From the cell containing the given text, extract its center point as (X, Y) coordinate. 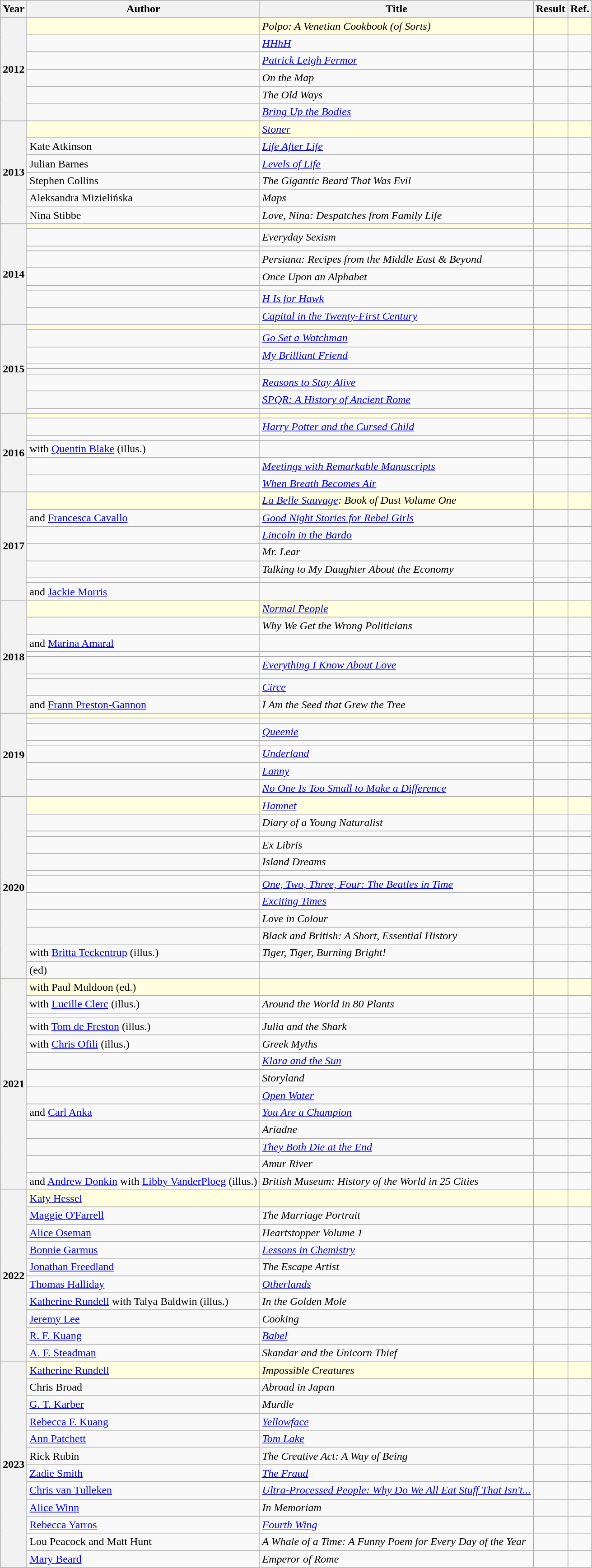
My Brilliant Friend (396, 355)
Amur River (396, 1164)
Go Set a Watchman (396, 338)
Exciting Times (396, 901)
Otherlands (396, 1284)
Katherine Rundell with Talya Baldwin (illus.) (144, 1301)
2013 (14, 172)
Yellowface (396, 1422)
No One Is Too Small to Make a Difference (396, 788)
When Breath Becomes Air (396, 483)
Tiger, Tiger, Burning Bright! (396, 953)
A Whale of a Time: A Funny Poem for Every Day of the Year (396, 1542)
They Both Die at the End (396, 1147)
Levels of Life (396, 163)
Open Water (396, 1095)
Emperor of Rome (396, 1559)
2021 (14, 1084)
Skandar and the Unicorn Thief (396, 1353)
Bonnie Garmus (144, 1250)
The Gigantic Beard That Was Evil (396, 181)
Maps (396, 198)
2012 (14, 69)
Alice Winn (144, 1508)
Meetings with Remarkable Manuscripts (396, 466)
HHhH (396, 43)
Fourth Wing (396, 1525)
Mary Beard (144, 1559)
H Is for Hawk (396, 299)
Life After Life (396, 146)
I Am the Seed that Grew the Tree (396, 705)
Klara and the Sun (396, 1061)
Lincoln in the Bardo (396, 535)
Rick Rubin (144, 1456)
Hamnet (396, 805)
Polpo: A Venetian Cookbook (of Sorts) (396, 26)
and Andrew Donkin with Libby VanderPloeg (illus.) (144, 1181)
Persiana: Recipes from the Middle East & Beyond (396, 260)
La Belle Sauvage: Book of Dust Volume One (396, 501)
and Francesca Cavallo (144, 518)
Jonathan Freedland (144, 1267)
Capital in the Twenty-First Century (396, 316)
Normal People (396, 608)
SPQR: A History of Ancient Rome (396, 399)
Nina Stibbe (144, 215)
2016 (14, 453)
Island Dreams (396, 862)
2019 (14, 755)
G. T. Karber (144, 1405)
Once Upon an Alphabet (396, 277)
Around the World in 80 Plants (396, 1004)
Aleksandra Mizielińska (144, 198)
Cooking (396, 1318)
Zadie Smith (144, 1473)
Bring Up the Bodies (396, 112)
Stoner (396, 129)
Rebecca F. Kuang (144, 1422)
with Tom de Freston (illus.) (144, 1026)
2015 (14, 369)
The Old Ways (396, 95)
Katherine Rundell (144, 1370)
Jeremy Lee (144, 1318)
The Fraud (396, 1473)
and Carl Anka (144, 1113)
2018 (14, 656)
Thomas Halliday (144, 1284)
The Escape Artist (396, 1267)
(ed) (144, 970)
Lanny (396, 771)
Queenie (396, 732)
Maggie O'Farrell (144, 1215)
with Quentin Blake (illus.) (144, 449)
Year (14, 9)
Katy Hessel (144, 1198)
2022 (14, 1276)
The Marriage Portrait (396, 1215)
Impossible Creatures (396, 1370)
2014 (14, 274)
2020 (14, 887)
Stephen Collins (144, 181)
Babel (396, 1336)
and Jackie Morris (144, 591)
with Chris Ofili (illus.) (144, 1044)
Chris van Tulleken (144, 1490)
Love in Colour (396, 919)
You Are a Champion (396, 1113)
R. F. Kuang (144, 1336)
Tom Lake (396, 1439)
with Lucille Clerc (illus.) (144, 1004)
2023 (14, 1464)
Diary of a Young Naturalist (396, 822)
On the Map (396, 78)
Underland (396, 754)
Harry Potter and the Cursed Child (396, 427)
Julian Barnes (144, 163)
Love, Nina: Despatches from Family Life (396, 215)
Heartstopper Volume 1 (396, 1233)
British Museum: History of the World in 25 Cities (396, 1181)
with Paul Muldoon (ed.) (144, 987)
2017 (14, 546)
Black and British: A Short, Essential History (396, 936)
Kate Atkinson (144, 146)
One, Two, Three, Four: The Beatles in Time (396, 884)
Julia and the Shark (396, 1026)
The Creative Act: A Way of Being (396, 1456)
Greek Myths (396, 1044)
with Britta Teckentrup (illus.) (144, 953)
Author (144, 9)
Title (396, 9)
Ann Patchett (144, 1439)
Storyland (396, 1078)
Why We Get the Wrong Politicians (396, 626)
In Memoriam (396, 1508)
Ariadne (396, 1130)
Circe (396, 687)
Murdle (396, 1405)
Reasons to Stay Alive (396, 382)
In the Golden Mole (396, 1301)
Rebecca Yarros (144, 1525)
Everything I Know About Love (396, 665)
Good Night Stories for Rebel Girls (396, 518)
Patrick Leigh Fermor (396, 60)
Chris Broad (144, 1387)
Abroad in Japan (396, 1387)
A. F. Steadman (144, 1353)
Lou Peacock and Matt Hunt (144, 1542)
Result (550, 9)
Everyday Sexism (396, 237)
and Marina Amaral (144, 643)
Ex Libris (396, 844)
Ref. (580, 9)
Mr. Lear (396, 552)
and Frann Preston-Gannon (144, 705)
Ultra-Processed People: Why Do We All Eat Stuff That Isn't... (396, 1490)
Alice Oseman (144, 1233)
Lessons in Chemistry (396, 1250)
Talking to My Daughter About the Economy (396, 569)
